From the cell containing the given text, extract its center point as (X, Y) coordinate. 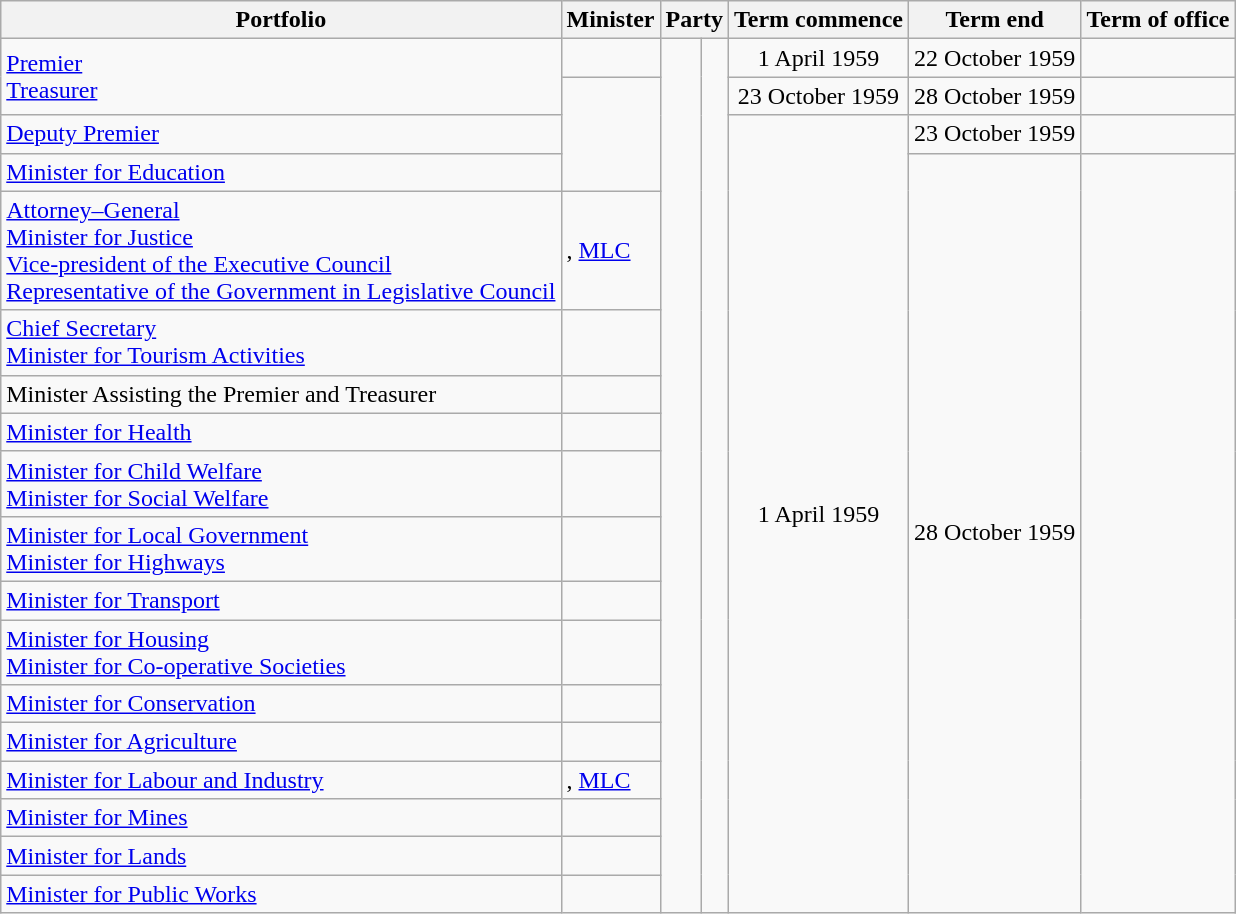
Minister for Public Works (281, 894)
Term of office (1158, 20)
Minister (610, 20)
Minister Assisting the Premier and Treasurer (281, 394)
Term end (995, 20)
Minister for Mines (281, 818)
PremierTreasurer (281, 77)
Attorney–GeneralMinister for JusticeVice-president of the Executive CouncilRepresentative of the Government in Legislative Council (281, 250)
Party (694, 20)
Deputy Premier (281, 134)
22 October 1959 (995, 58)
Minister for Child WelfareMinister for Social Welfare (281, 484)
Minister for Agriculture (281, 742)
Minister for Labour and Industry (281, 780)
Chief SecretaryMinister for Tourism Activities (281, 342)
Term commence (818, 20)
Portfolio (281, 20)
Minister for Health (281, 432)
Minister for Transport (281, 600)
Minister for Education (281, 172)
Minister for HousingMinister for Co-operative Societies (281, 652)
Minister for Conservation (281, 704)
Minister for Lands (281, 856)
Minister for Local GovernmentMinister for Highways (281, 548)
